Return (X, Y) of the center of cell containing provided text 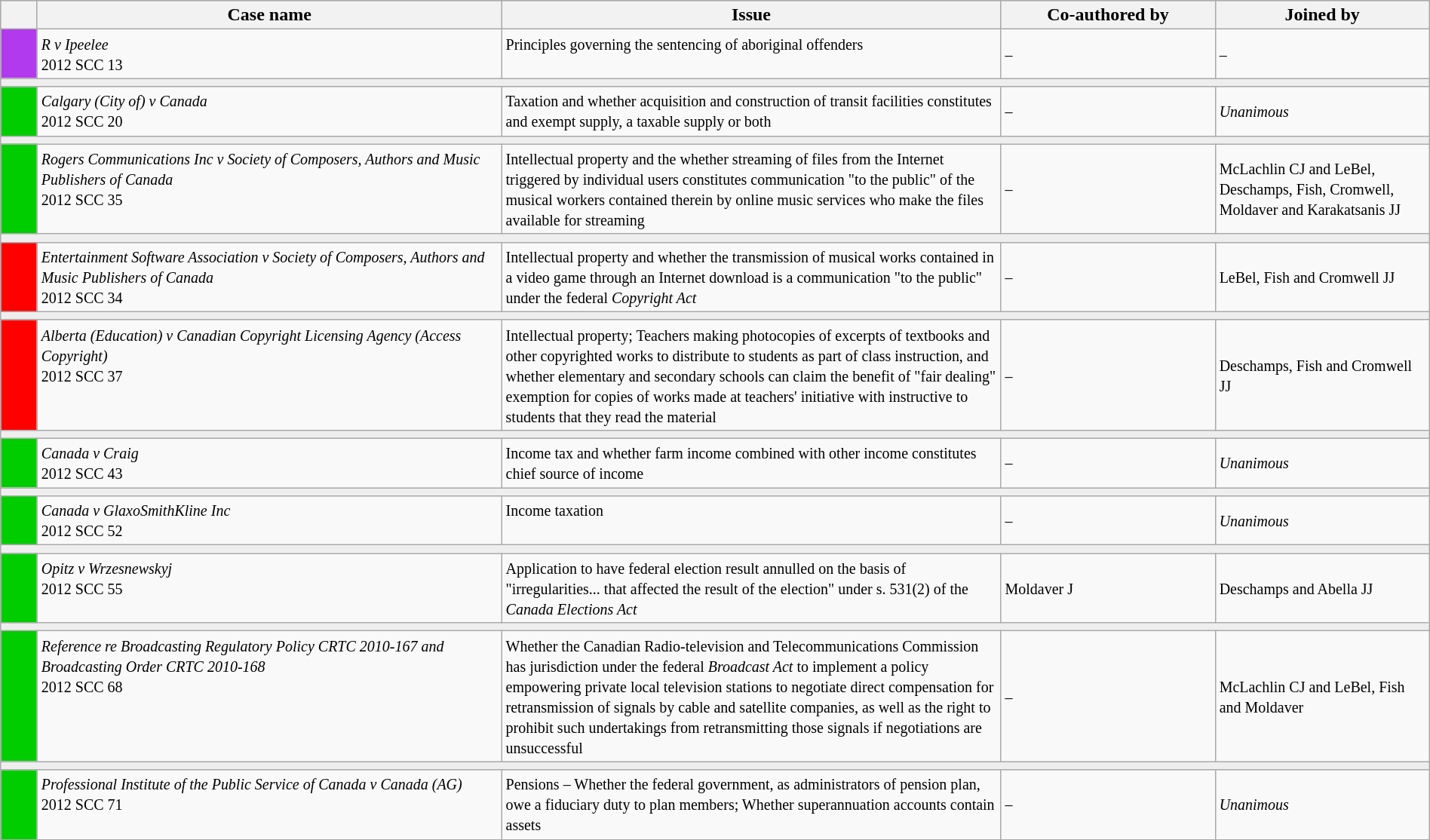
Opitz v Wrzesnewskyj 2012 SCC 55 (269, 588)
Canada v Craig 2012 SCC 43 (269, 463)
R v Ipeelee 2012 SCC 13 (269, 54)
Deschamps and Abella JJ (1322, 588)
Reference re Broadcasting Regulatory Policy CRTC 2010-167 and Broadcasting Order CRTC 2010-168 2012 SCC 68 (269, 697)
Entertainment Software Association v Society of Composers, Authors and Music Publishers of Canada 2012 SCC 34 (269, 277)
McLachlin CJ and LeBel, Deschamps, Fish, Cromwell, Moldaver and Karakatsanis JJ (1322, 189)
Income tax and whether farm income combined with other income constitutes chief source of income (751, 463)
Rogers Communications Inc v Society of Composers, Authors and Music Publishers of Canada 2012 SCC 35 (269, 189)
Income taxation (751, 520)
Professional Institute of the Public Service of Canada v Canada (AG) 2012 SCC 71 (269, 805)
Moldaver J (1108, 588)
Alberta (Education) v Canadian Copyright Licensing Agency (Access Copyright) 2012 SCC 37 (269, 375)
Issue (751, 15)
Co-authored by (1108, 15)
Case name (269, 15)
LeBel, Fish and Cromwell JJ (1322, 277)
Joined by (1322, 15)
Deschamps, Fish and Cromwell JJ (1322, 375)
McLachlin CJ and LeBel, Fish and Moldaver (1322, 697)
Taxation and whether acquisition and construction of transit facilities constitutes and exempt supply, a taxable supply or both (751, 112)
Principles governing the sentencing of aboriginal offenders (751, 54)
Calgary (City of) v Canada 2012 SCC 20 (269, 112)
Canada v GlaxoSmithKline Inc 2012 SCC 52 (269, 520)
